Locate the cell with the specified text and output its (x, y) center coordinate. 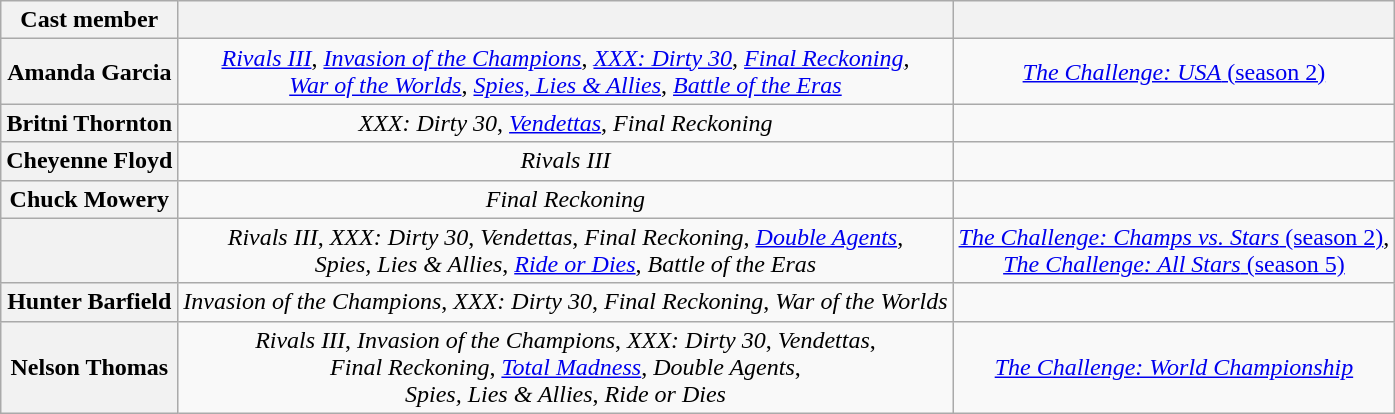
The Challenge: USA (season 2) (1174, 72)
Cheyenne Floyd (90, 161)
Amanda Garcia (90, 72)
Chuck Mowery (90, 199)
Rivals III, XXX: Dirty 30, Vendettas, Final Reckoning, Double Agents,Spies, Lies & Allies, Ride or Dies, Battle of the Eras (566, 250)
Rivals III (566, 161)
Nelson Thomas (90, 367)
Hunter Barfield (90, 302)
XXX: Dirty 30, Vendettas, Final Reckoning (566, 123)
Cast member (90, 20)
Rivals III, Invasion of the Champions, XXX: Dirty 30, Vendettas,Final Reckoning, Total Madness, Double Agents,Spies, Lies & Allies, Ride or Dies (566, 367)
Invasion of the Champions, XXX: Dirty 30, Final Reckoning, War of the Worlds (566, 302)
Britni Thornton (90, 123)
The Challenge: Champs vs. Stars (season 2),The Challenge: All Stars (season 5) (1174, 250)
Rivals III, Invasion of the Champions, XXX: Dirty 30, Final Reckoning,War of the Worlds, Spies, Lies & Allies, Battle of the Eras (566, 72)
Final Reckoning (566, 199)
The Challenge: World Championship (1174, 367)
